Provide the (x, y) coordinate of the cell's center where the given text is located.  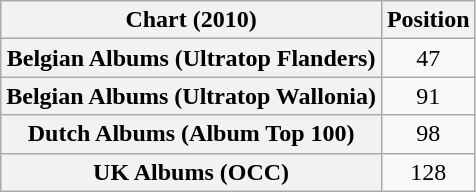
128 (428, 172)
91 (428, 96)
47 (428, 58)
Belgian Albums (Ultratop Wallonia) (192, 96)
UK Albums (OCC) (192, 172)
Belgian Albums (Ultratop Flanders) (192, 58)
Chart (2010) (192, 20)
Position (428, 20)
Dutch Albums (Album Top 100) (192, 134)
98 (428, 134)
